Scan for the cell matching the given text and deliver its [x, y] coordinate at center. 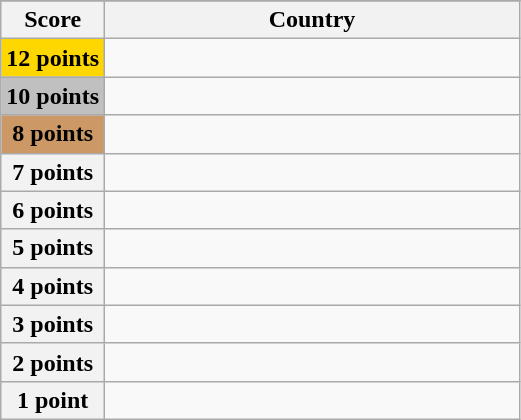
12 points [53, 58]
10 points [53, 96]
4 points [53, 286]
1 point [53, 400]
3 points [53, 324]
2 points [53, 362]
Score [53, 20]
6 points [53, 210]
7 points [53, 172]
8 points [53, 134]
Country [312, 20]
5 points [53, 248]
